Output the (x, y) coordinate of the center of the cell containing the given text.  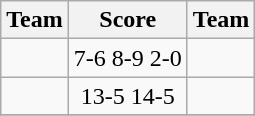
Score (128, 20)
13-5 14-5 (128, 96)
7-6 8-9 2-0 (128, 58)
